From the cell containing the given text, extract its center point as (X, Y) coordinate. 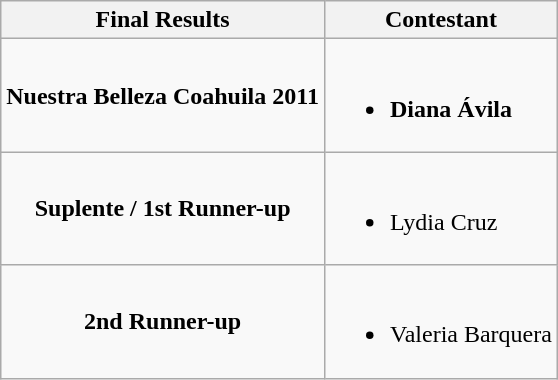
2nd Runner-up (163, 322)
Diana Ávila (440, 96)
Suplente / 1st Runner-up (163, 208)
Contestant (440, 20)
Nuestra Belleza Coahuila 2011 (163, 96)
Lydia Cruz (440, 208)
Valeria Barquera (440, 322)
Final Results (163, 20)
